Capture the cell that displays the provided text and extract its [X, Y] central coordinate. 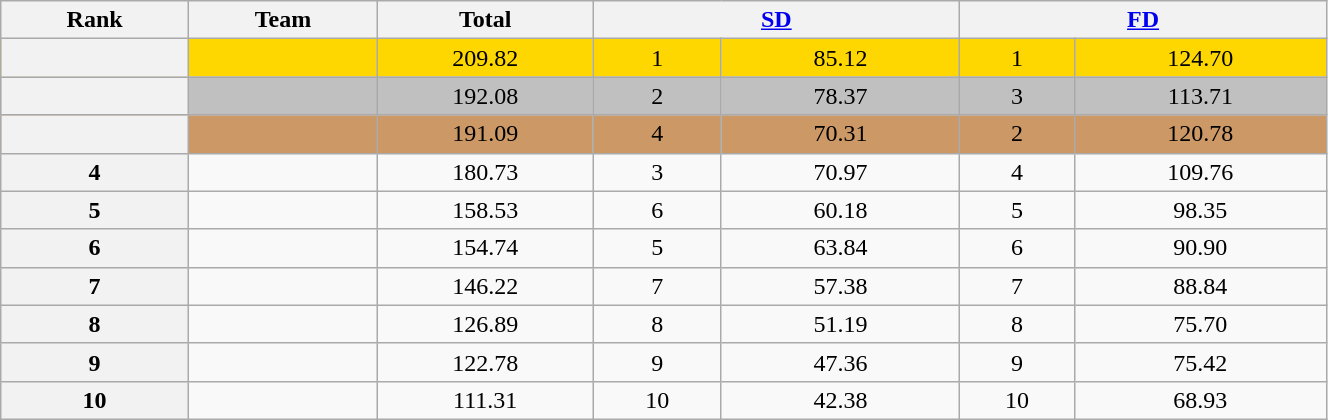
51.19 [840, 324]
47.36 [840, 362]
60.18 [840, 210]
75.42 [1200, 362]
120.78 [1200, 134]
57.38 [840, 286]
Rank [95, 20]
78.37 [840, 96]
SD [776, 20]
63.84 [840, 248]
85.12 [840, 58]
70.97 [840, 172]
191.09 [485, 134]
98.35 [1200, 210]
192.08 [485, 96]
88.84 [1200, 286]
Team [282, 20]
75.70 [1200, 324]
158.53 [485, 210]
180.73 [485, 172]
126.89 [485, 324]
70.31 [840, 134]
146.22 [485, 286]
122.78 [485, 362]
154.74 [485, 248]
109.76 [1200, 172]
42.38 [840, 400]
Total [485, 20]
113.71 [1200, 96]
111.31 [485, 400]
124.70 [1200, 58]
90.90 [1200, 248]
209.82 [485, 58]
FD [1144, 20]
68.93 [1200, 400]
